Scan for the cell matching the given text and deliver its [x, y] coordinate at center. 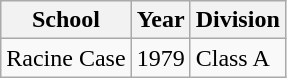
Racine Case [66, 58]
1979 [160, 58]
Division [238, 20]
School [66, 20]
Class A [238, 58]
Year [160, 20]
